Return the (X, Y) coordinate for the center point of the cell that contains the specified text.  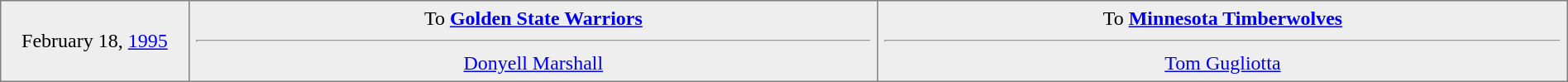
February 18, 1995 (94, 41)
To Golden State WarriorsDonyell Marshall (533, 41)
To Minnesota TimberwolvesTom Gugliotta (1223, 41)
